Capture the cell that displays the provided text and extract its (X, Y) central coordinate. 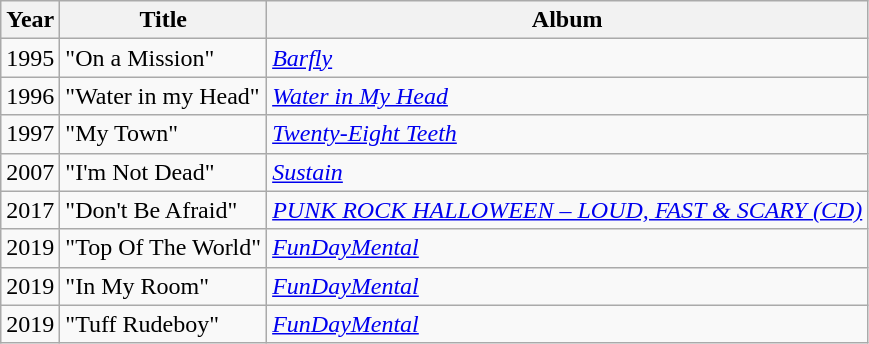
"On a Mission" (164, 58)
Album (568, 20)
1996 (30, 96)
Year (30, 20)
2017 (30, 210)
"Don't Be Afraid" (164, 210)
PUNK ROCK HALLOWEEN – LOUD, FAST & SCARY (CD) (568, 210)
"My Town" (164, 134)
1995 (30, 58)
2007 (30, 172)
"Water in my Head" (164, 96)
1997 (30, 134)
Title (164, 20)
"In My Room" (164, 286)
Sustain (568, 172)
"I'm Not Dead" (164, 172)
"Tuff Rudeboy" (164, 324)
Water in My Head (568, 96)
Barfly (568, 58)
"Top Of The World" (164, 248)
Twenty-Eight Teeth (568, 134)
